Detect which cell encompasses the target text, then output its [X, Y] center coordinate. 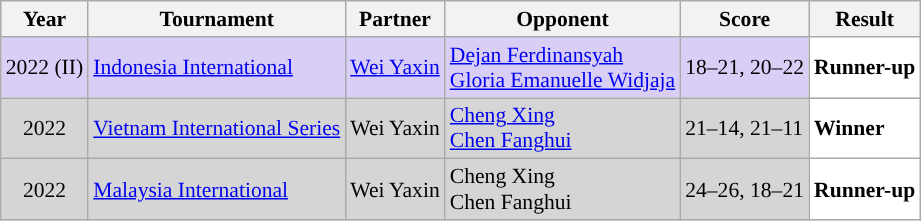
Opponent [562, 19]
Partner [395, 19]
Score [744, 19]
Indonesia International [216, 68]
Vietnam International Series [216, 128]
21–14, 21–11 [744, 128]
Malaysia International [216, 190]
Year [44, 19]
24–26, 18–21 [744, 190]
18–21, 20–22 [744, 68]
Tournament [216, 19]
Winner [864, 128]
Result [864, 19]
2022 (II) [44, 68]
Dejan Ferdinansyah Gloria Emanuelle Widjaja [562, 68]
